Search for the cell housing the specified text and yield its [X, Y] center coordinate. 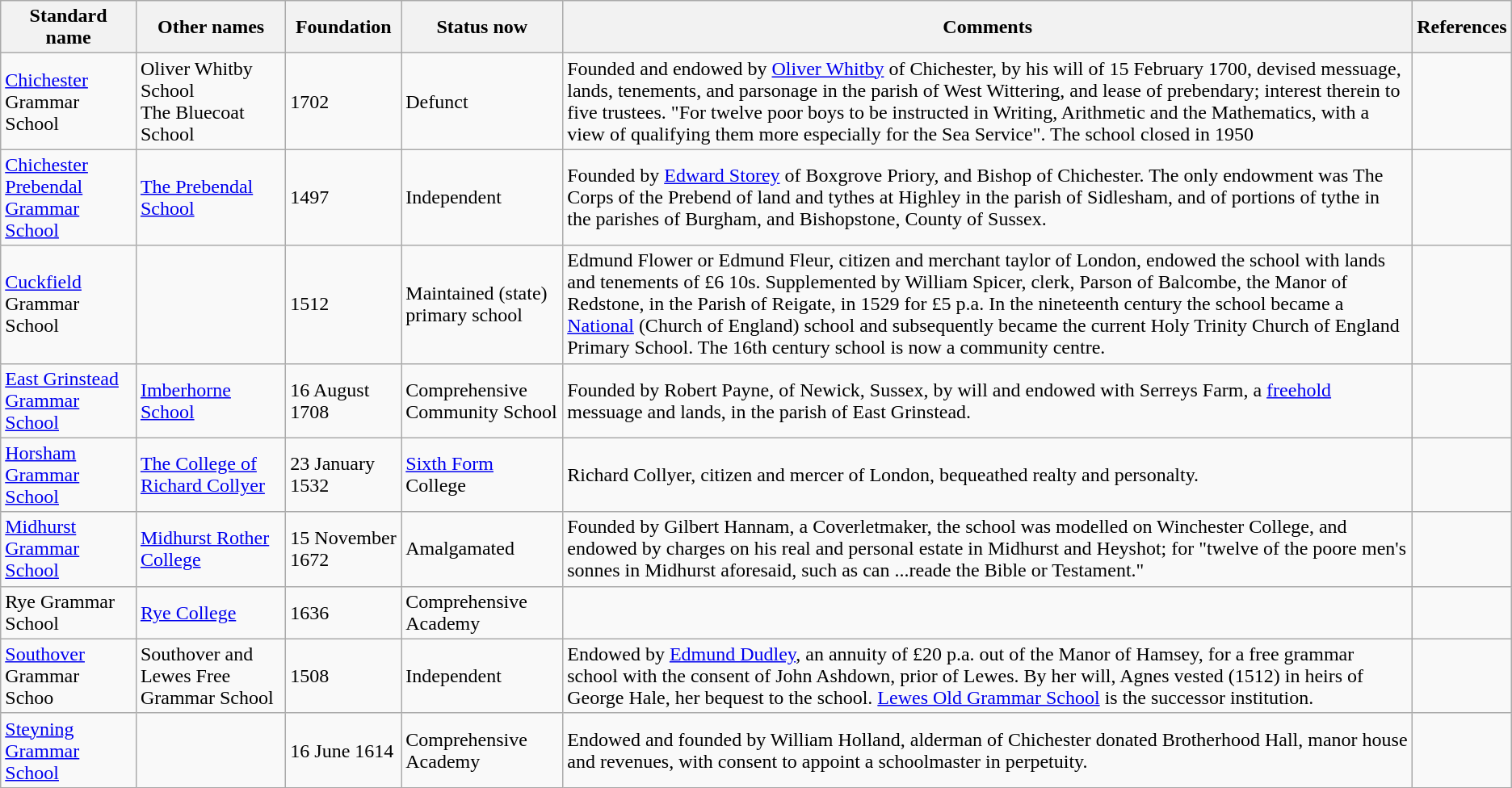
Chichester Grammar School [69, 102]
Foundation [344, 27]
Horsham Grammar School [69, 475]
Rye College [210, 612]
Midhurst Grammar School [69, 549]
Rye Grammar School [69, 612]
Status now [482, 27]
1497 [344, 197]
Sixth Form College [482, 475]
Midhurst Rother College [210, 549]
The College of Richard Collyer [210, 475]
Comprehensive Community School [482, 400]
1702 [344, 102]
The Prebendal School [210, 197]
16 June 1614 [344, 750]
23 January 1532 [344, 475]
Southover and Lewes Free Grammar School [210, 676]
Maintained (state) primary school [482, 304]
Standard name [69, 27]
Imberhorne School [210, 400]
Richard Collyer, citizen and mercer of London, bequeathed realty and personalty. [988, 475]
1512 [344, 304]
Steyning Grammar School [69, 750]
Defunct [482, 102]
Comments [988, 27]
Oliver Whitby SchoolThe Bluecoat School [210, 102]
East Grinstead Grammar School [69, 400]
Chichester Prebendal Grammar School [69, 197]
16 August 1708 [344, 400]
Founded by Robert Payne, of Newick, Sussex, by will and endowed with Serreys Farm, a freehold messuage and lands, in the parish of East Grinstead. [988, 400]
References [1462, 27]
Amalgamated [482, 549]
1508 [344, 676]
15 November 1672 [344, 549]
Other names [210, 27]
1636 [344, 612]
Southover Grammar Schoo [69, 676]
Cuckfield Grammar School [69, 304]
